Detect which cell encompasses the target text, then output its [X, Y] center coordinate. 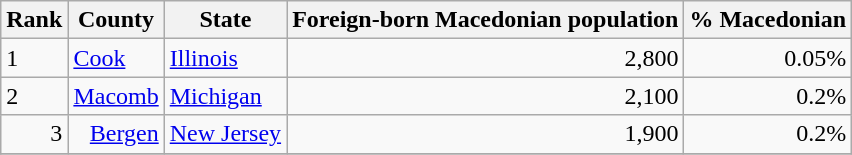
Foreign-born Macedonian population [486, 20]
Illinois [225, 58]
State [225, 20]
1,900 [486, 134]
0.05% [768, 58]
Cook [116, 58]
% Macedonian [768, 20]
County [116, 20]
2,100 [486, 96]
1 [34, 58]
Michigan [225, 96]
2 [34, 96]
Macomb [116, 96]
Rank [34, 20]
Bergen [116, 134]
New Jersey [225, 134]
3 [34, 134]
2,800 [486, 58]
